Determine the (X, Y) coordinate at the center of the cell enclosing the given text.  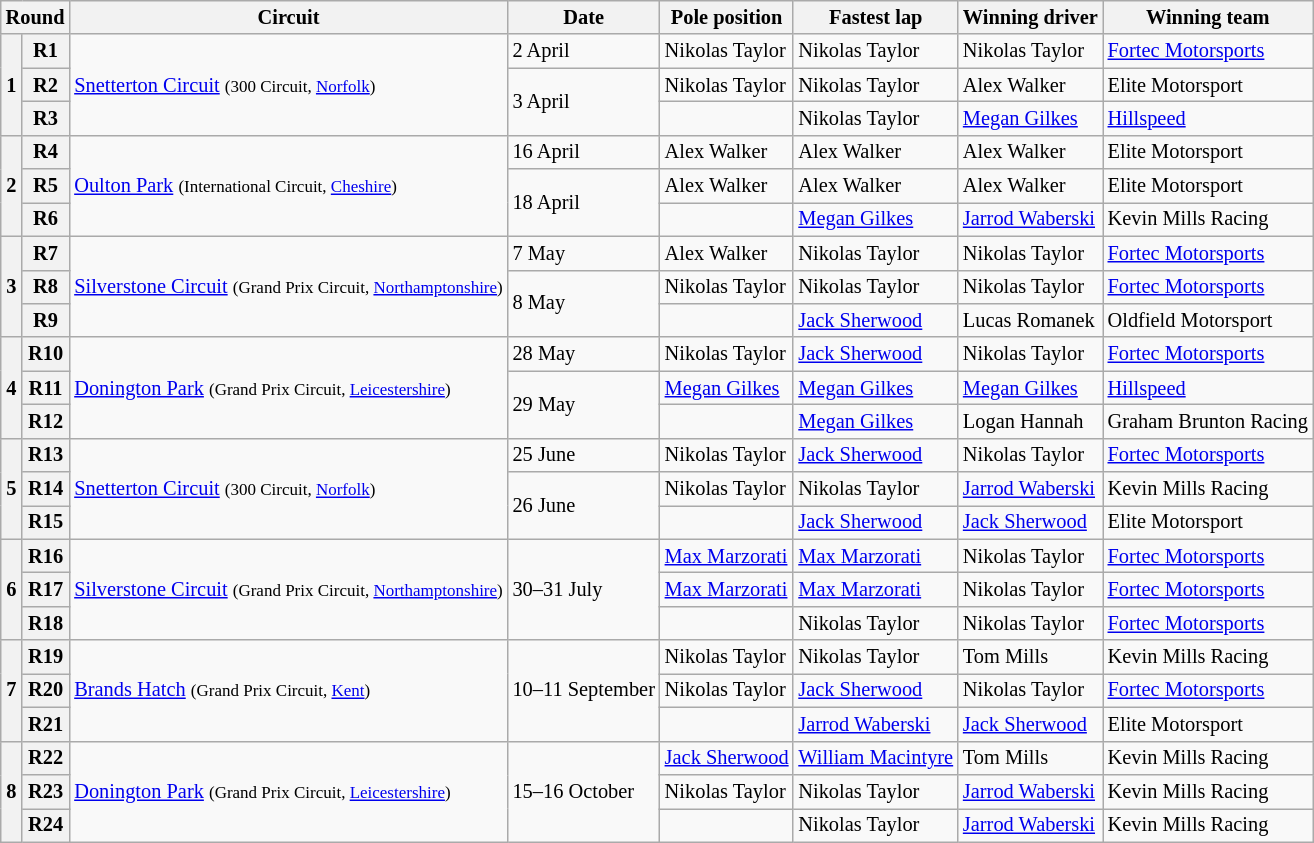
R14 (46, 489)
R12 (46, 421)
10–11 September (584, 690)
R21 (46, 724)
R22 (46, 758)
R10 (46, 354)
Brands Hatch (Grand Prix Circuit, Kent) (288, 690)
Round (36, 17)
2 April (584, 51)
1 (12, 84)
R8 (46, 287)
Oldfield Motorsport (1208, 320)
R15 (46, 522)
7 May (584, 253)
6 (12, 590)
Fastest lap (876, 17)
15–16 October (584, 792)
2 (12, 186)
29 May (584, 404)
R3 (46, 118)
16 April (584, 152)
R24 (46, 825)
Lucas Romanek (1030, 320)
4 (12, 388)
R9 (46, 320)
Circuit (288, 17)
5 (12, 488)
3 (12, 286)
Date (584, 17)
30–31 July (584, 590)
R18 (46, 623)
R20 (46, 690)
William Macintyre (876, 758)
R19 (46, 657)
Oulton Park (International Circuit, Cheshire) (288, 186)
8 (12, 792)
Pole position (727, 17)
Winning team (1208, 17)
3 April (584, 102)
18 April (584, 202)
R6 (46, 219)
Logan Hannah (1030, 421)
R5 (46, 186)
Winning driver (1030, 17)
R13 (46, 455)
R23 (46, 791)
28 May (584, 354)
8 May (584, 304)
7 (12, 690)
R2 (46, 85)
R7 (46, 253)
26 June (584, 506)
Graham Brunton Racing (1208, 421)
R11 (46, 388)
R17 (46, 589)
25 June (584, 455)
R4 (46, 152)
R1 (46, 51)
R16 (46, 556)
